Capture the cell that displays the provided text and extract its (x, y) central coordinate. 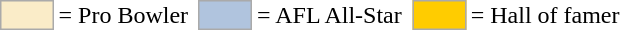
= AFL All-Star (330, 15)
= Pro Bowler (124, 15)
